Find where the given text appears and provide that cell's center as [x, y] coordinate. 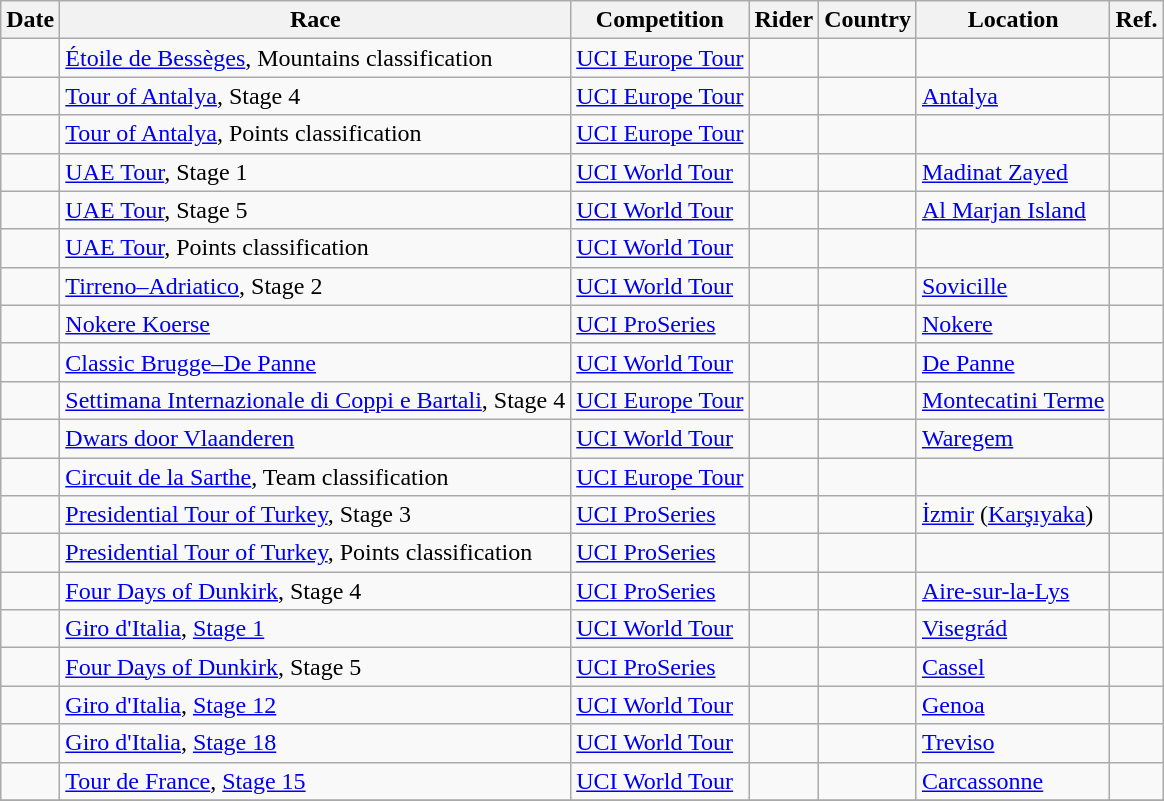
Giro d'Italia, Stage 1 [316, 629]
İzmir (Karşıyaka) [1013, 515]
Competition [660, 20]
Madinat Zayed [1013, 172]
Montecatini Terme [1013, 400]
Al Marjan Island [1013, 210]
Aire-sur-la-Lys [1013, 591]
Four Days of Dunkirk, Stage 4 [316, 591]
Tour of Antalya, Points classification [316, 134]
Settimana Internazionale di Coppi e Bartali, Stage 4 [316, 400]
UAE Tour, Stage 1 [316, 172]
Visegrád [1013, 629]
Tour de France, Stage 15 [316, 781]
Antalya [1013, 96]
Giro d'Italia, Stage 12 [316, 705]
Tirreno–Adriatico, Stage 2 [316, 286]
De Panne [1013, 362]
Dwars door Vlaanderen [316, 438]
Étoile de Bessèges, Mountains classification [316, 58]
Presidential Tour of Turkey, Stage 3 [316, 515]
Presidential Tour of Turkey, Points classification [316, 553]
Rider [784, 20]
UAE Tour, Stage 5 [316, 210]
Location [1013, 20]
Genoa [1013, 705]
Cassel [1013, 667]
Classic Brugge–De Panne [316, 362]
Carcassonne [1013, 781]
Race [316, 20]
Four Days of Dunkirk, Stage 5 [316, 667]
UAE Tour, Points classification [316, 248]
Ref. [1136, 20]
Nokere [1013, 324]
Date [30, 20]
Giro d'Italia, Stage 18 [316, 743]
Sovicille [1013, 286]
Tour of Antalya, Stage 4 [316, 96]
Treviso [1013, 743]
Circuit de la Sarthe, Team classification [316, 477]
Waregem [1013, 438]
Nokere Koerse [316, 324]
Country [868, 20]
